Output the (x, y) coordinate of the center of the cell containing the given text.  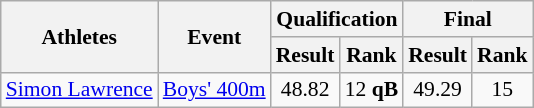
Athletes (80, 36)
15 (502, 90)
49.29 (438, 90)
12 qB (372, 90)
48.82 (306, 90)
Boys' 400m (214, 90)
Qualification (337, 19)
Simon Lawrence (80, 90)
Event (214, 36)
Final (468, 19)
